Extract the [X, Y] coordinate from the center of the cell holding the provided text.  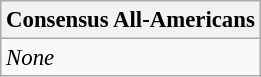
Consensus All-Americans [130, 20]
None [130, 58]
